Detect which cell encompasses the target text, then output its (x, y) center coordinate. 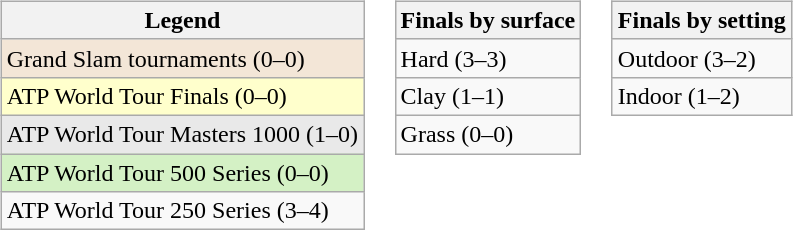
ATP World Tour Finals (0–0) (182, 96)
Clay (1–1) (488, 96)
Legend (182, 20)
Hard (3–3) (488, 58)
Finals by setting (702, 20)
ATP World Tour Masters 1000 (1–0) (182, 134)
Grass (0–0) (488, 134)
ATP World Tour 500 Series (0–0) (182, 173)
Finals by surface (488, 20)
Grand Slam tournaments (0–0) (182, 58)
Indoor (1–2) (702, 96)
Outdoor (3–2) (702, 58)
ATP World Tour 250 Series (3–4) (182, 211)
